Output the [X, Y] coordinate of the center of the cell containing the given text.  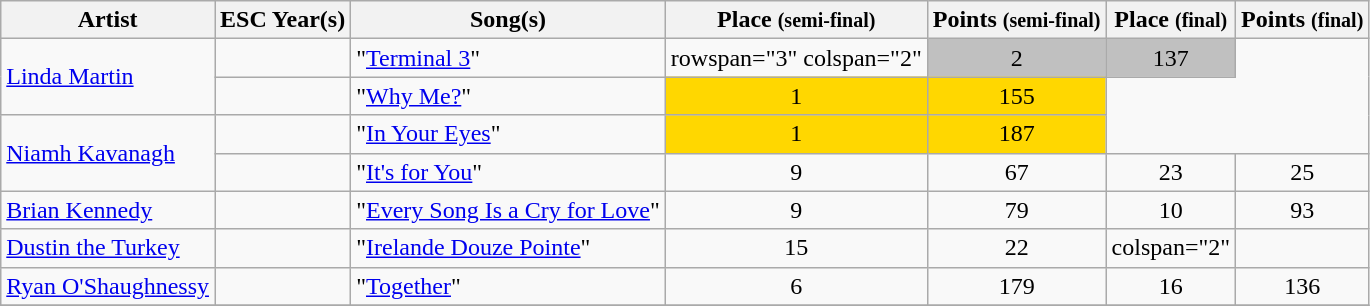
Place (final) [1171, 20]
Brian Kennedy [108, 210]
Dustin the Turkey [108, 248]
"Every Song Is a Cry for Love" [508, 210]
137 [1171, 58]
2 [1016, 58]
10 [1171, 210]
Place (semi-final) [796, 20]
187 [1016, 134]
rowspan="3" colspan="2" [796, 58]
"Why Me?" [508, 96]
Niamh Kavanagh [108, 153]
136 [1302, 286]
93 [1302, 210]
25 [1302, 172]
179 [1016, 286]
Song(s) [508, 20]
colspan="2" [1171, 248]
155 [1016, 96]
6 [796, 286]
67 [1016, 172]
23 [1171, 172]
"Irelande Douze Pointe" [508, 248]
"In Your Eyes" [508, 134]
"Together" [508, 286]
Points (semi-final) [1016, 20]
22 [1016, 248]
"Terminal 3" [508, 58]
Ryan O'Shaughnessy [108, 286]
15 [796, 248]
ESC Year(s) [282, 20]
Linda Martin [108, 77]
Artist [108, 20]
Points (final) [1302, 20]
16 [1171, 286]
79 [1016, 210]
"It's for You" [508, 172]
